Search for the cell housing the specified text and yield its [X, Y] center coordinate. 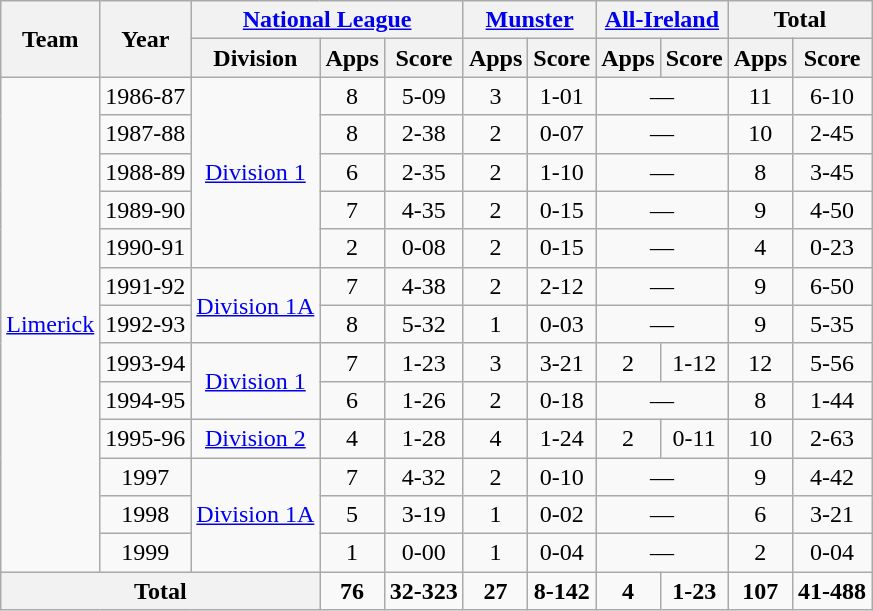
5-35 [832, 324]
107 [760, 591]
5-32 [424, 324]
1990-91 [146, 248]
76 [352, 591]
1987-88 [146, 134]
1-01 [562, 96]
0-11 [694, 438]
All-Ireland [662, 20]
1988-89 [146, 172]
3-19 [424, 515]
1-24 [562, 438]
0-02 [562, 515]
11 [760, 96]
4-50 [832, 210]
1999 [146, 553]
2-38 [424, 134]
1-44 [832, 400]
0-23 [832, 248]
6-10 [832, 96]
1986-87 [146, 96]
1994-95 [146, 400]
1-26 [424, 400]
1995-96 [146, 438]
4-38 [424, 286]
0-08 [424, 248]
Division [256, 58]
2-63 [832, 438]
Munster [529, 20]
5-09 [424, 96]
8-142 [562, 591]
32-323 [424, 591]
2-12 [562, 286]
Year [146, 39]
1989-90 [146, 210]
2-35 [424, 172]
0-07 [562, 134]
1993-94 [146, 362]
0-10 [562, 477]
Division 2 [256, 438]
4-35 [424, 210]
Team [50, 39]
1-12 [694, 362]
1-10 [562, 172]
2-45 [832, 134]
0-18 [562, 400]
41-488 [832, 591]
1991-92 [146, 286]
27 [495, 591]
1998 [146, 515]
3-45 [832, 172]
6-50 [832, 286]
0-03 [562, 324]
0-00 [424, 553]
5-56 [832, 362]
1-28 [424, 438]
1992-93 [146, 324]
Limerick [50, 324]
12 [760, 362]
4-32 [424, 477]
4-42 [832, 477]
5 [352, 515]
National League [328, 20]
1997 [146, 477]
